Capture the cell that displays the provided text and extract its [x, y] central coordinate. 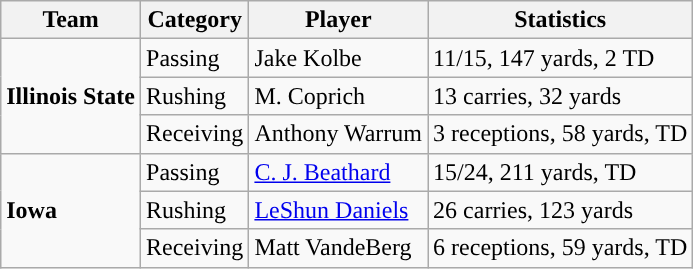
Team [71, 20]
Category [195, 20]
Player [338, 20]
Iowa [71, 210]
Matt VandeBerg [338, 248]
Anthony Warrum [338, 134]
Jake Kolbe [338, 58]
Illinois State [71, 96]
M. Coprich [338, 96]
13 carries, 32 yards [560, 96]
6 receptions, 59 yards, TD [560, 248]
Statistics [560, 20]
11/15, 147 yards, 2 TD [560, 58]
3 receptions, 58 yards, TD [560, 134]
C. J. Beathard [338, 172]
26 carries, 123 yards [560, 210]
15/24, 211 yards, TD [560, 172]
LeShun Daniels [338, 210]
